For the text-containing cell, return its midpoint in (x, y) coordinate format. 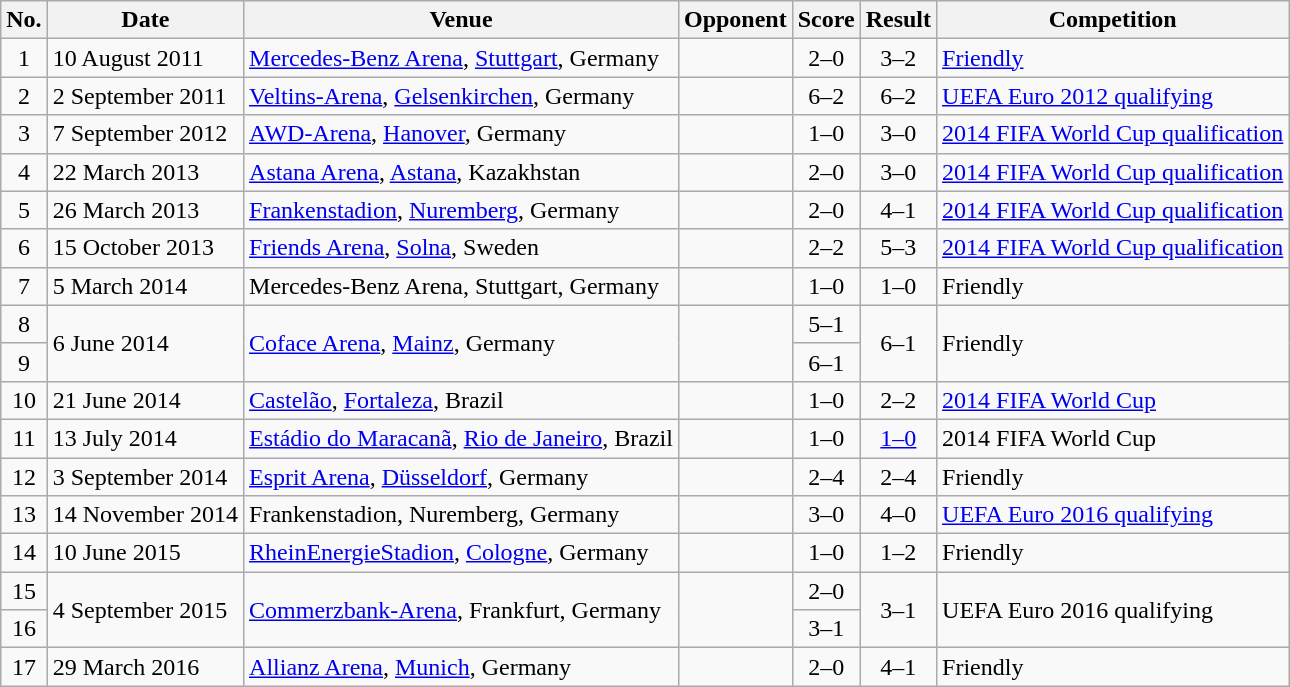
5–3 (898, 248)
10 August 2011 (145, 58)
26 March 2013 (145, 210)
Esprit Arena, Düsseldorf, Germany (462, 477)
22 March 2013 (145, 172)
6 June 2014 (145, 343)
29 March 2016 (145, 667)
Result (898, 20)
14 November 2014 (145, 515)
9 (24, 362)
Score (826, 20)
Venue (462, 20)
1–2 (898, 553)
4 September 2015 (145, 610)
5–1 (826, 324)
13 July 2014 (145, 438)
Friends Arena, Solna, Sweden (462, 248)
10 (24, 400)
5 March 2014 (145, 286)
17 (24, 667)
11 (24, 438)
Date (145, 20)
14 (24, 553)
7 (24, 286)
Coface Arena, Mainz, Germany (462, 343)
16 (24, 629)
Allianz Arena, Munich, Germany (462, 667)
Castelão, Fortaleza, Brazil (462, 400)
3–2 (898, 58)
4–0 (898, 515)
Competition (1113, 20)
6 (24, 248)
UEFA Euro 2012 qualifying (1113, 96)
Estádio do Maracanã, Rio de Janeiro, Brazil (462, 438)
Opponent (735, 20)
3 September 2014 (145, 477)
7 September 2012 (145, 134)
Astana Arena, Astana, Kazakhstan (462, 172)
AWD-Arena, Hanover, Germany (462, 134)
15 October 2013 (145, 248)
8 (24, 324)
2 September 2011 (145, 96)
Commerzbank-Arena, Frankfurt, Germany (462, 610)
10 June 2015 (145, 553)
4 (24, 172)
No. (24, 20)
12 (24, 477)
3 (24, 134)
2 (24, 96)
15 (24, 591)
13 (24, 515)
1 (24, 58)
5 (24, 210)
RheinEnergieStadion, Cologne, Germany (462, 553)
Veltins-Arena, Gelsenkirchen, Germany (462, 96)
21 June 2014 (145, 400)
